Identify which cell holds the provided text, then report its [x, y] central coordinate. 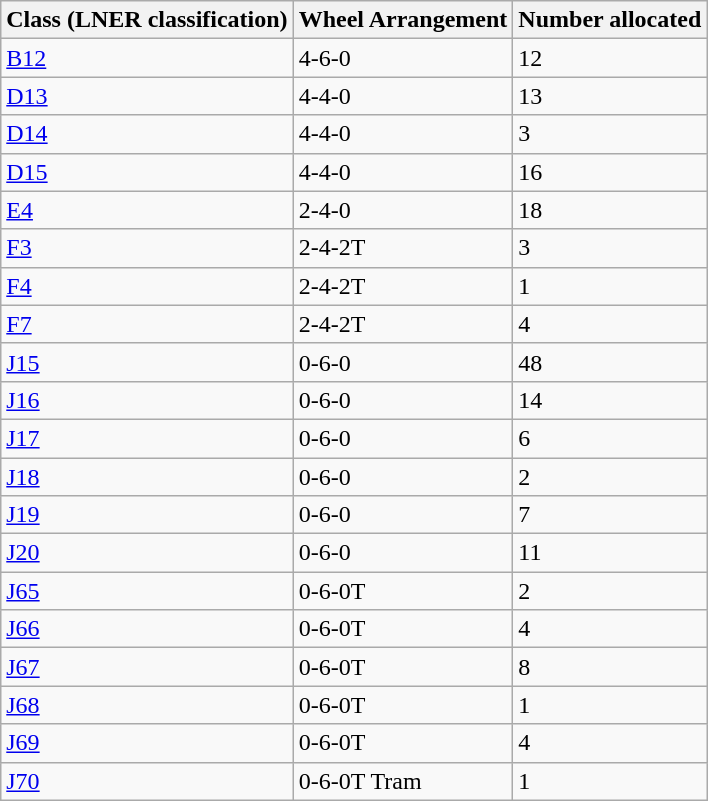
4-6-0 [403, 58]
Number allocated [610, 20]
B12 [147, 58]
F7 [147, 324]
J67 [147, 667]
J16 [147, 400]
48 [610, 362]
D14 [147, 134]
11 [610, 553]
D15 [147, 172]
F4 [147, 286]
Class (LNER classification) [147, 20]
0-6-0T Tram [403, 781]
J17 [147, 438]
J20 [147, 553]
J66 [147, 629]
J15 [147, 362]
7 [610, 515]
8 [610, 667]
J68 [147, 705]
F3 [147, 248]
J70 [147, 781]
E4 [147, 210]
6 [610, 438]
2-4-0 [403, 210]
J69 [147, 743]
13 [610, 96]
J19 [147, 515]
12 [610, 58]
J65 [147, 591]
Wheel Arrangement [403, 20]
J18 [147, 477]
16 [610, 172]
D13 [147, 96]
14 [610, 400]
18 [610, 210]
